Detect which cell encompasses the target text, then output its [X, Y] center coordinate. 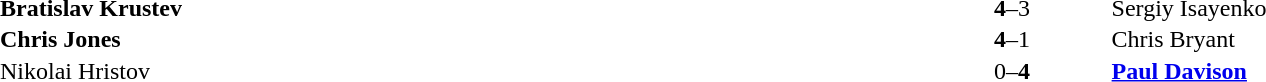
4–1 [1012, 39]
